From the cell containing the given text, extract its center point as [x, y] coordinate. 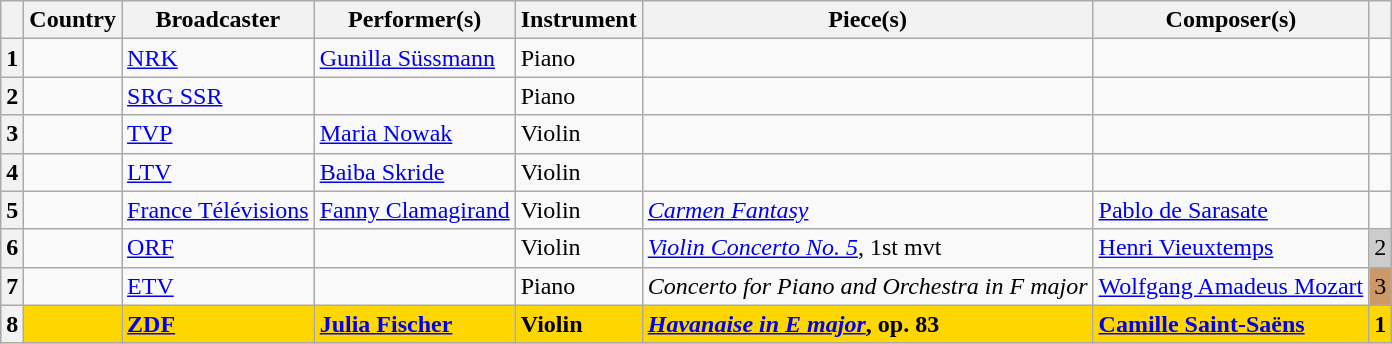
ETV [218, 286]
Baiba Skride [414, 172]
Julia Fischer [414, 324]
4 [12, 172]
Country [73, 20]
NRK [218, 58]
5 [12, 210]
Performer(s) [414, 20]
Gunilla Süssmann [414, 58]
Concerto for Piano and Orchestra in F major [868, 286]
7 [12, 286]
Composer(s) [1231, 20]
France Télévisions [218, 210]
Carmen Fantasy [868, 210]
Pablo de Sarasate [1231, 210]
Piece(s) [868, 20]
6 [12, 248]
ORF [218, 248]
Instrument [578, 20]
Fanny Clamagirand [414, 210]
TVP [218, 134]
Violin Concerto No. 5, 1st mvt [868, 248]
ZDF [218, 324]
SRG SSR [218, 96]
Maria Nowak [414, 134]
Broadcaster [218, 20]
LTV [218, 172]
Havanaise in E major, op. 83 [868, 324]
Henri Vieuxtemps [1231, 248]
Camille Saint-Saëns [1231, 324]
8 [12, 324]
Wolfgang Amadeus Mozart [1231, 286]
